Provide the [x, y] coordinate of the cell's center where the given text is located.  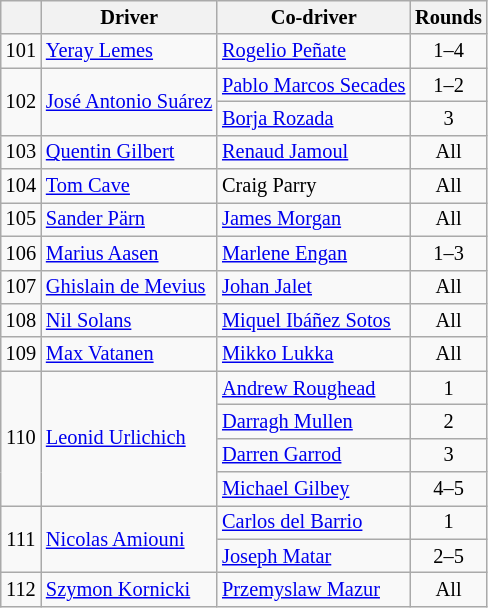
106 [21, 253]
Przemyslaw Mazur [314, 589]
Michael Gilbey [314, 489]
104 [21, 186]
112 [21, 589]
4–5 [448, 489]
Marius Aasen [129, 253]
Craig Parry [314, 186]
Leonid Urlichich [129, 438]
Darragh Mullen [314, 421]
Renaud Jamoul [314, 152]
Yeray Lemes [129, 51]
108 [21, 320]
Rounds [448, 17]
Driver [129, 17]
Nil Solans [129, 320]
1–2 [448, 85]
Borja Rozada [314, 118]
111 [21, 538]
Darren Garrod [314, 455]
Rogelio Peñate [314, 51]
2–5 [448, 556]
2 [448, 421]
Ghislain de Mevius [129, 287]
1–4 [448, 51]
José Antonio Suárez [129, 102]
Carlos del Barrio [314, 522]
Johan Jalet [314, 287]
103 [21, 152]
102 [21, 102]
Szymon Kornicki [129, 589]
1–3 [448, 253]
Quentin Gilbert [129, 152]
109 [21, 354]
Mikko Lukka [314, 354]
105 [21, 219]
101 [21, 51]
Max Vatanen [129, 354]
110 [21, 438]
Marlene Engan [314, 253]
Tom Cave [129, 186]
Miquel Ibáñez Sotos [314, 320]
Joseph Matar [314, 556]
Pablo Marcos Secades [314, 85]
Nicolas Amiouni [129, 538]
Co-driver [314, 17]
107 [21, 287]
Sander Pärn [129, 219]
Andrew Roughead [314, 388]
James Morgan [314, 219]
